Extract the [X, Y] coordinate from the center of the cell holding the provided text.  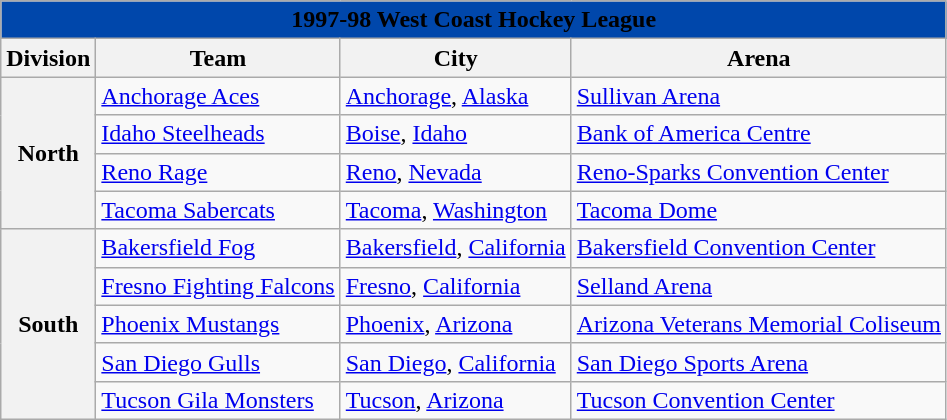
Division [48, 58]
Anchorage, Alaska [456, 96]
Tucson, Arizona [456, 400]
Bakersfield Fog [218, 248]
Fresno, California [456, 286]
Tacoma Dome [758, 210]
Team [218, 58]
Reno Rage [218, 172]
Tacoma, Washington [456, 210]
Idaho Steelheads [218, 134]
Reno-Sparks Convention Center [758, 172]
Arizona Veterans Memorial Coliseum [758, 324]
San Diego Sports Arena [758, 362]
North [48, 153]
San Diego, California [456, 362]
Arena [758, 58]
Bakersfield, California [456, 248]
Selland Arena [758, 286]
Fresno Fighting Falcons [218, 286]
Tucson Convention Center [758, 400]
Anchorage Aces [218, 96]
1997-98 West Coast Hockey League [474, 20]
Sullivan Arena [758, 96]
City [456, 58]
Tacoma Sabercats [218, 210]
Bank of America Centre [758, 134]
Bakersfield Convention Center [758, 248]
Reno, Nevada [456, 172]
Boise, Idaho [456, 134]
Phoenix Mustangs [218, 324]
Tucson Gila Monsters [218, 400]
San Diego Gulls [218, 362]
Phoenix, Arizona [456, 324]
South [48, 324]
